Capture the cell that displays the provided text and extract its [x, y] central coordinate. 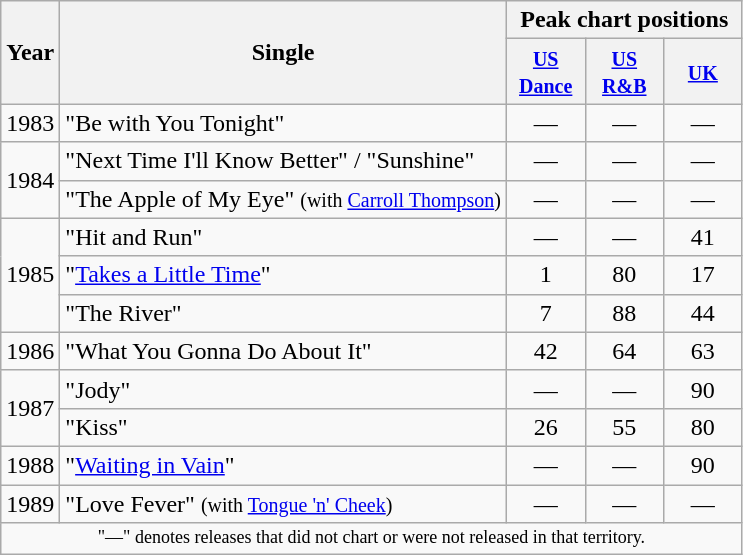
7 [546, 313]
63 [704, 351]
1 [546, 275]
1985 [30, 275]
"Waiting in Vain" [284, 465]
UK [704, 72]
1988 [30, 465]
"—" denotes releases that did not chart or were not released in that territory. [372, 538]
26 [546, 427]
"What You Gonna Do About It" [284, 351]
"Takes a Little Time" [284, 275]
88 [624, 313]
US R&B [624, 72]
44 [704, 313]
17 [704, 275]
55 [624, 427]
"Be with You Tonight" [284, 123]
Year [30, 52]
"Jody" [284, 389]
Single [284, 52]
"The River" [284, 313]
41 [704, 237]
1984 [30, 180]
"The Apple of My Eye" (with Carroll Thompson) [284, 199]
1983 [30, 123]
64 [624, 351]
US Dance [546, 72]
"Kiss" [284, 427]
42 [546, 351]
1987 [30, 408]
Peak chart positions [624, 20]
"Hit and Run" [284, 237]
1989 [30, 503]
"Next Time I'll Know Better" / "Sunshine" [284, 161]
1986 [30, 351]
"Love Fever" (with Tongue 'n' Cheek) [284, 503]
